Output the [x, y] coordinate of the center of the cell containing the given text.  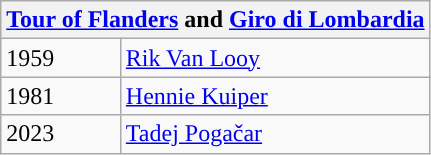
Tour of Flanders and Giro di Lombardia [216, 20]
Rik Van Looy [275, 58]
Tadej Pogačar [275, 134]
Hennie Kuiper [275, 96]
1959 [61, 58]
2023 [61, 134]
1981 [61, 96]
